Identify which cell holds the provided text, then report its [x, y] central coordinate. 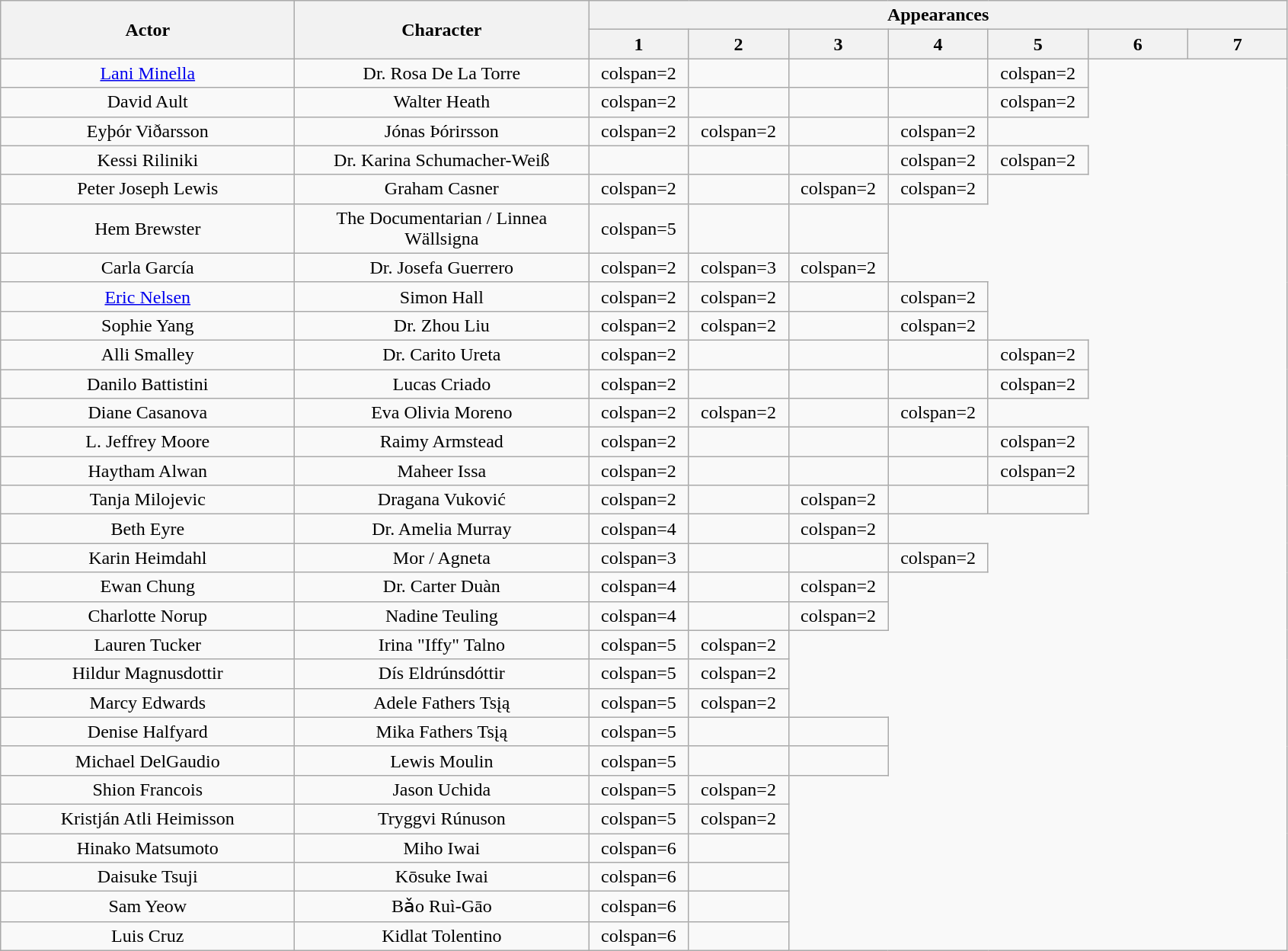
Jónas Þórirsson [442, 131]
Diane Casanova [148, 413]
Charlotte Norup [148, 616]
Dís Eldrúnsdóttir [442, 674]
Character [442, 30]
Ewan Chung [148, 587]
Shion Francois [148, 789]
Dr. Amelia Murray [442, 529]
Tanja Milojevic [148, 500]
4 [938, 44]
Graham Casner [442, 189]
Kidlat Tolentino [442, 936]
Marcy Edwards [148, 703]
Mor / Agneta [442, 558]
L. Jeffrey Moore [148, 442]
Danilo Battistini [148, 383]
Irina "Iffy" Talno [442, 645]
Dr. Karina Schumacher-Weiß [442, 160]
6 [1138, 44]
Appearances [938, 15]
Adele Fathers Tsįą [442, 703]
Nadine Teuling [442, 616]
Eyþór Viðarsson [148, 131]
Hinako Matsumoto [148, 848]
Raimy Armstead [442, 442]
Eric Nelsen [148, 296]
Dr. Josefa Guerrero [442, 267]
Mika Fathers Tsįą [442, 732]
Luis Cruz [148, 936]
Peter Joseph Lewis [148, 189]
Karin Heimdahl [148, 558]
Actor [148, 30]
Kōsuke Iwai [442, 877]
Michael DelGaudio [148, 760]
Daisuke Tsuji [148, 877]
Eva Olivia Moreno [442, 413]
Kristján Atli Heimisson [148, 818]
Hildur Magnusdottir [148, 674]
Dr. Rosa De La Torre [442, 73]
1 [638, 44]
Sam Yeow [148, 907]
3 [838, 44]
Dr. Zhou Liu [442, 325]
Sophie Yang [148, 325]
Dr. Carito Ureta [442, 354]
Beth Eyre [148, 529]
Tryggvi Rúnuson [442, 818]
Jason Uchida [442, 789]
Carla García [148, 267]
David Ault [148, 102]
7 [1237, 44]
Walter Heath [442, 102]
Hem Brewster [148, 229]
Kessi Riliniki [148, 160]
2 [739, 44]
Maheer Issa [442, 471]
Lauren Tucker [148, 645]
5 [1037, 44]
The Documentarian / Linnea Wällsigna [442, 229]
Haytham Alwan [148, 471]
Miho Iwai [442, 848]
Lucas Criado [442, 383]
Bǎo Ruì-Gāo [442, 907]
Dragana Vuković [442, 500]
Denise Halfyard [148, 732]
Lani Minella [148, 73]
Lewis Moulin [442, 760]
Alli Smalley [148, 354]
Dr. Carter Duàn [442, 587]
Simon Hall [442, 296]
